Return (x, y) of the center of cell containing provided text 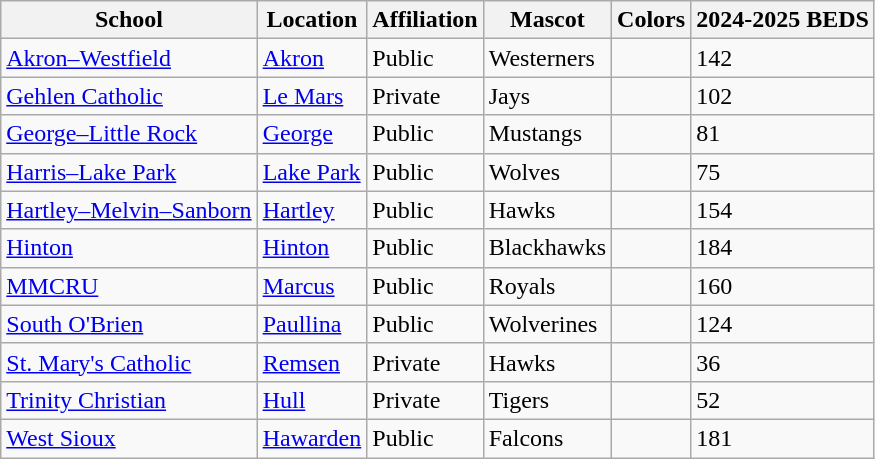
MMCRU (129, 286)
Location (312, 20)
142 (783, 58)
Marcus (312, 286)
Tigers (547, 400)
184 (783, 248)
West Sioux (129, 438)
Remsen (312, 362)
154 (783, 210)
Colors (652, 20)
Hartley–Melvin–Sanborn (129, 210)
81 (783, 134)
181 (783, 438)
Mascot (547, 20)
George–Little Rock (129, 134)
Mustangs (547, 134)
Royals (547, 286)
124 (783, 324)
36 (783, 362)
52 (783, 400)
Hull (312, 400)
160 (783, 286)
Trinity Christian (129, 400)
75 (783, 172)
Hartley (312, 210)
Jays (547, 96)
Hawarden (312, 438)
South O'Brien (129, 324)
Gehlen Catholic (129, 96)
Affiliation (425, 20)
2024-2025 BEDS (783, 20)
St. Mary's Catholic (129, 362)
Blackhawks (547, 248)
Akron–Westfield (129, 58)
Paullina (312, 324)
Falcons (547, 438)
George (312, 134)
Lake Park (312, 172)
102 (783, 96)
Le Mars (312, 96)
Wolverines (547, 324)
School (129, 20)
Westerners (547, 58)
Akron (312, 58)
Harris–Lake Park (129, 172)
Wolves (547, 172)
